Find where the given text appears and provide that cell's center as [X, Y] coordinate. 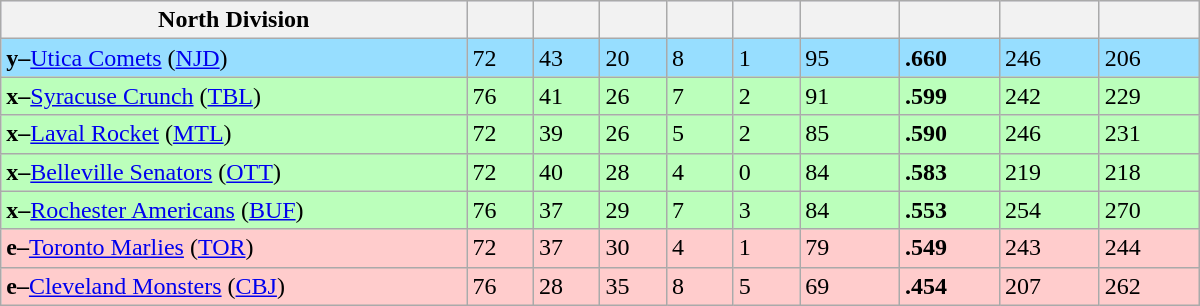
.599 [950, 96]
206 [1149, 58]
242 [1049, 96]
.454 [950, 286]
231 [1149, 134]
x–Rochester Americans (BUF) [234, 210]
.549 [950, 248]
229 [1149, 96]
85 [850, 134]
.660 [950, 58]
30 [634, 248]
219 [1049, 172]
262 [1149, 286]
40 [566, 172]
79 [850, 248]
244 [1149, 248]
e–Cleveland Monsters (CBJ) [234, 286]
218 [1149, 172]
95 [850, 58]
43 [566, 58]
35 [634, 286]
270 [1149, 210]
x–Laval Rocket (MTL) [234, 134]
41 [566, 96]
x–Syracuse Crunch (TBL) [234, 96]
20 [634, 58]
91 [850, 96]
.553 [950, 210]
.583 [950, 172]
y–Utica Comets (NJD) [234, 58]
x–Belleville Senators (OTT) [234, 172]
69 [850, 286]
243 [1049, 248]
.590 [950, 134]
North Division [234, 20]
29 [634, 210]
3 [766, 210]
0 [766, 172]
e–Toronto Marlies (TOR) [234, 248]
254 [1049, 210]
207 [1049, 286]
39 [566, 134]
